Detect which cell encompasses the target text, then output its (X, Y) center coordinate. 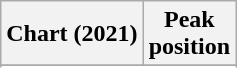
Peakposition (189, 34)
Chart (2021) (72, 34)
